Extract the [x, y] coordinate from the center of the cell holding the provided text.  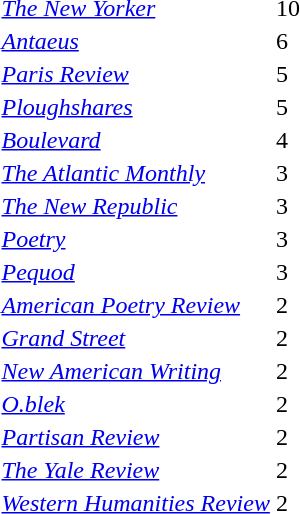
The Yale Review [136, 470]
Boulevard [136, 140]
Ploughshares [136, 107]
New American Writing [136, 371]
The Atlantic Monthly [136, 173]
Grand Street [136, 338]
Poetry [136, 239]
Pequod [136, 272]
Paris Review [136, 74]
American Poetry Review [136, 305]
Antaeus [136, 41]
O.blek [136, 404]
The New Republic [136, 206]
Partisan Review [136, 437]
